Locate the cell with the specified text and output its [X, Y] center coordinate. 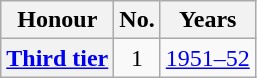
Honour [58, 20]
1 [137, 58]
Third tier [58, 58]
Years [208, 20]
No. [137, 20]
1951–52 [208, 58]
